Find where the given text appears and provide that cell's center as (X, Y) coordinate. 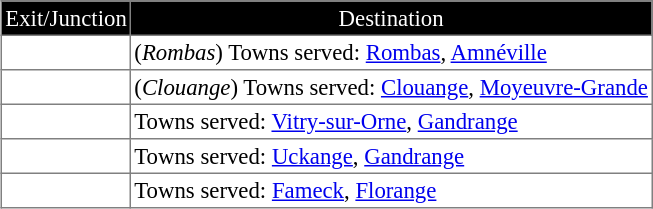
(Rombas) Towns served: Rombas, Amnéville (392, 52)
Exit/Junction (66, 18)
Towns served: Fameck, Florange (392, 190)
Towns served: Vitry-sur-Orne, Gandrange (392, 121)
(Clouange) Towns served: Clouange, Moyeuvre-Grande (392, 87)
Towns served: Uckange, Gandrange (392, 156)
Destination (392, 18)
